For the text-containing cell, return its midpoint in [x, y] coordinate format. 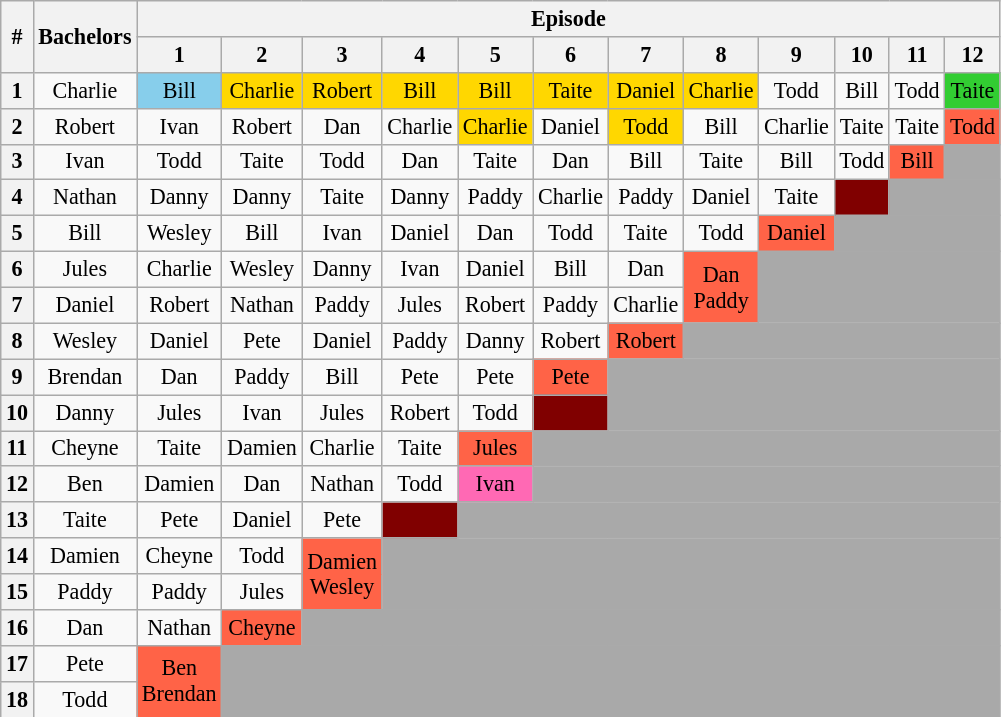
Brendan [85, 377]
16 [17, 627]
17 [17, 663]
Ben [85, 484]
DamienWesley [342, 574]
# [17, 36]
18 [17, 699]
14 [17, 556]
13 [17, 520]
DanPaddy [720, 287]
Episode [569, 18]
15 [17, 591]
Bachelors [85, 36]
BenBrendan [180, 681]
